Locate the cell with the specified text and output its [x, y] center coordinate. 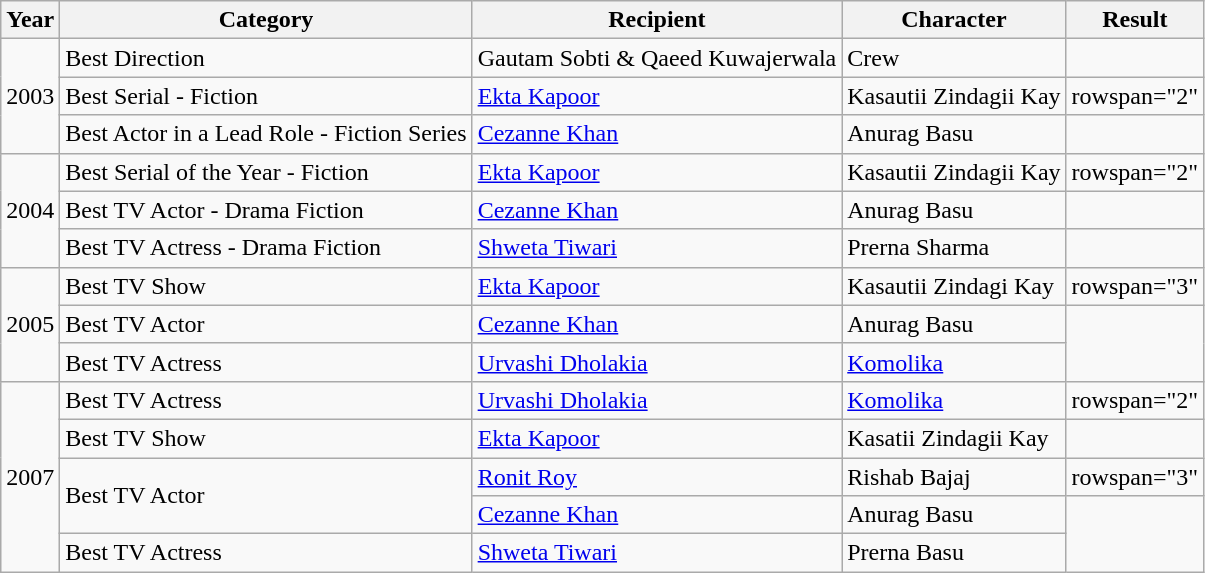
Best Serial of the Year - Fiction [266, 172]
Best Direction [266, 58]
2007 [30, 476]
Recipient [657, 20]
Best Serial - Fiction [266, 96]
Character [954, 20]
2003 [30, 96]
Result [1135, 20]
Ronit Roy [657, 477]
Prerna Sharma [954, 248]
Year [30, 20]
Crew [954, 58]
2005 [30, 324]
Best TV Actor - Drama Fiction [266, 210]
2004 [30, 210]
Kasautii Zindagi Kay [954, 286]
Rishab Bajaj [954, 477]
Gautam Sobti & Qaeed Kuwajerwala [657, 58]
Kasatii Zindagii Kay [954, 438]
Best Actor in a Lead Role - Fiction Series [266, 134]
Category [266, 20]
Best TV Actress - Drama Fiction [266, 248]
Prerna Basu [954, 553]
